Search for the cell housing the specified text and yield its (x, y) center coordinate. 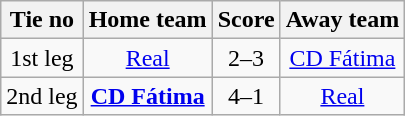
2–3 (246, 58)
Tie no (42, 20)
2nd leg (42, 96)
Away team (342, 20)
4–1 (246, 96)
Score (246, 20)
1st leg (42, 58)
Home team (148, 20)
